Scan for the cell matching the given text and deliver its (X, Y) coordinate at center. 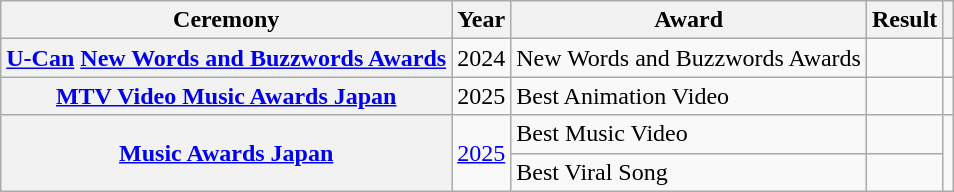
Best Animation Video (689, 96)
New Words and Buzzwords Awards (689, 58)
Result (904, 20)
Year (482, 20)
Award (689, 20)
Best Music Video (689, 134)
MTV Video Music Awards Japan (226, 96)
2024 (482, 58)
Best Viral Song (689, 172)
Ceremony (226, 20)
Music Awards Japan (226, 153)
U-Can New Words and Buzzwords Awards (226, 58)
